Find where the given text appears and provide that cell's center as (x, y) coordinate. 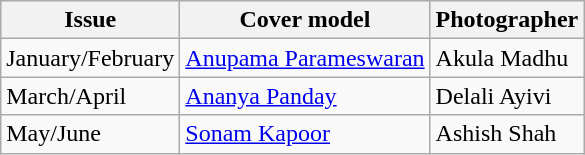
Issue (90, 20)
May/June (90, 134)
Anupama Parameswaran (305, 58)
March/April (90, 96)
Ashish Shah (507, 134)
Akula Madhu (507, 58)
Cover model (305, 20)
Delali Ayivi (507, 96)
January/February (90, 58)
Sonam Kapoor (305, 134)
Photographer (507, 20)
Ananya Panday (305, 96)
